For the text-containing cell, return its midpoint in (x, y) coordinate format. 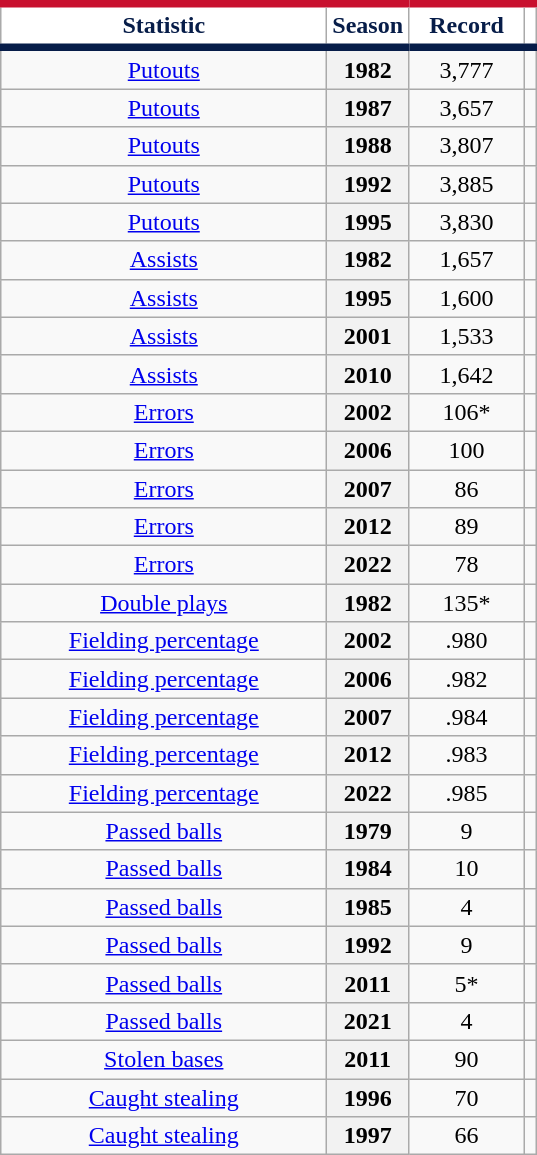
1,642 (467, 374)
1979 (368, 831)
.982 (467, 679)
1,600 (467, 298)
Season (368, 26)
Stolen bases (164, 1059)
3,657 (467, 108)
2021 (368, 1021)
89 (467, 527)
3,830 (467, 222)
2001 (368, 336)
70 (467, 1097)
.983 (467, 755)
66 (467, 1136)
86 (467, 489)
.985 (467, 793)
106* (467, 412)
78 (467, 565)
10 (467, 869)
1996 (368, 1097)
1987 (368, 108)
.980 (467, 641)
1,657 (467, 260)
100 (467, 450)
5* (467, 983)
90 (467, 1059)
3,777 (467, 68)
Statistic (164, 26)
1988 (368, 146)
135* (467, 603)
3,885 (467, 184)
1985 (368, 907)
.984 (467, 717)
2010 (368, 374)
1984 (368, 869)
Double plays (164, 603)
1997 (368, 1136)
Record (467, 26)
3,807 (467, 146)
1,533 (467, 336)
